Pinpoint the cell where the given text exists, returning its [x, y] midpoint coordinate. 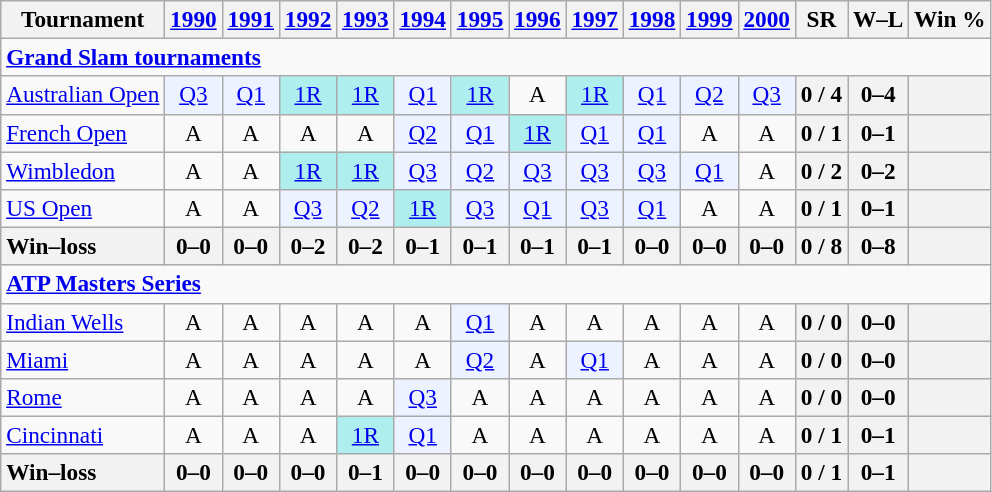
1994 [422, 19]
SR [821, 19]
Tournament [83, 19]
Australian Open [83, 95]
Win % [950, 19]
Rome [83, 397]
Wimbledon [83, 170]
Grand Slam tournaments [496, 57]
2000 [766, 19]
Miami [83, 359]
0 / 8 [821, 246]
1999 [710, 19]
0 / 4 [821, 95]
0 / 2 [821, 170]
1991 [250, 19]
1996 [538, 19]
US Open [83, 208]
1993 [366, 19]
0–4 [878, 95]
1990 [194, 19]
W–L [878, 19]
Cincinnati [83, 435]
1995 [480, 19]
1997 [594, 19]
French Open [83, 133]
Indian Wells [83, 322]
1992 [308, 19]
1998 [652, 19]
0–8 [878, 246]
ATP Masters Series [496, 284]
